Provide the (X, Y) coordinate of the cell's center where the given text is located.  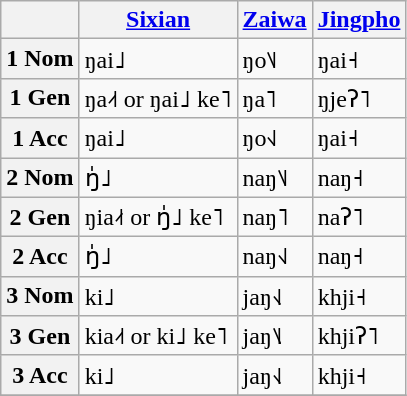
jaŋ˥˩ (274, 336)
3 Acc (40, 375)
naŋ˧˩ (274, 257)
naŋ˥ (274, 217)
naŋ˥˩ (274, 178)
1 Nom (40, 59)
1 Acc (40, 138)
2 Acc (40, 257)
3 Nom (40, 296)
2 Nom (40, 178)
kia˨˦ or ki˩ ke˥ (158, 336)
ŋo˥˩ (274, 59)
2 Gen (40, 217)
ŋa˨˦ or ŋai˩ ke˥ (158, 98)
ŋa˥ (274, 98)
khjiʔ˥ (359, 336)
1 Gen (40, 98)
Jingpho (359, 20)
Zaiwa (274, 20)
ŋia˨˦ or ŋ̍˩ ke˥ (158, 217)
ŋo˧˩ (274, 138)
ŋjeʔ˥ (359, 98)
naʔ˥ (359, 217)
Sixian (158, 20)
3 Gen (40, 336)
